Search for the cell housing the specified text and yield its [x, y] center coordinate. 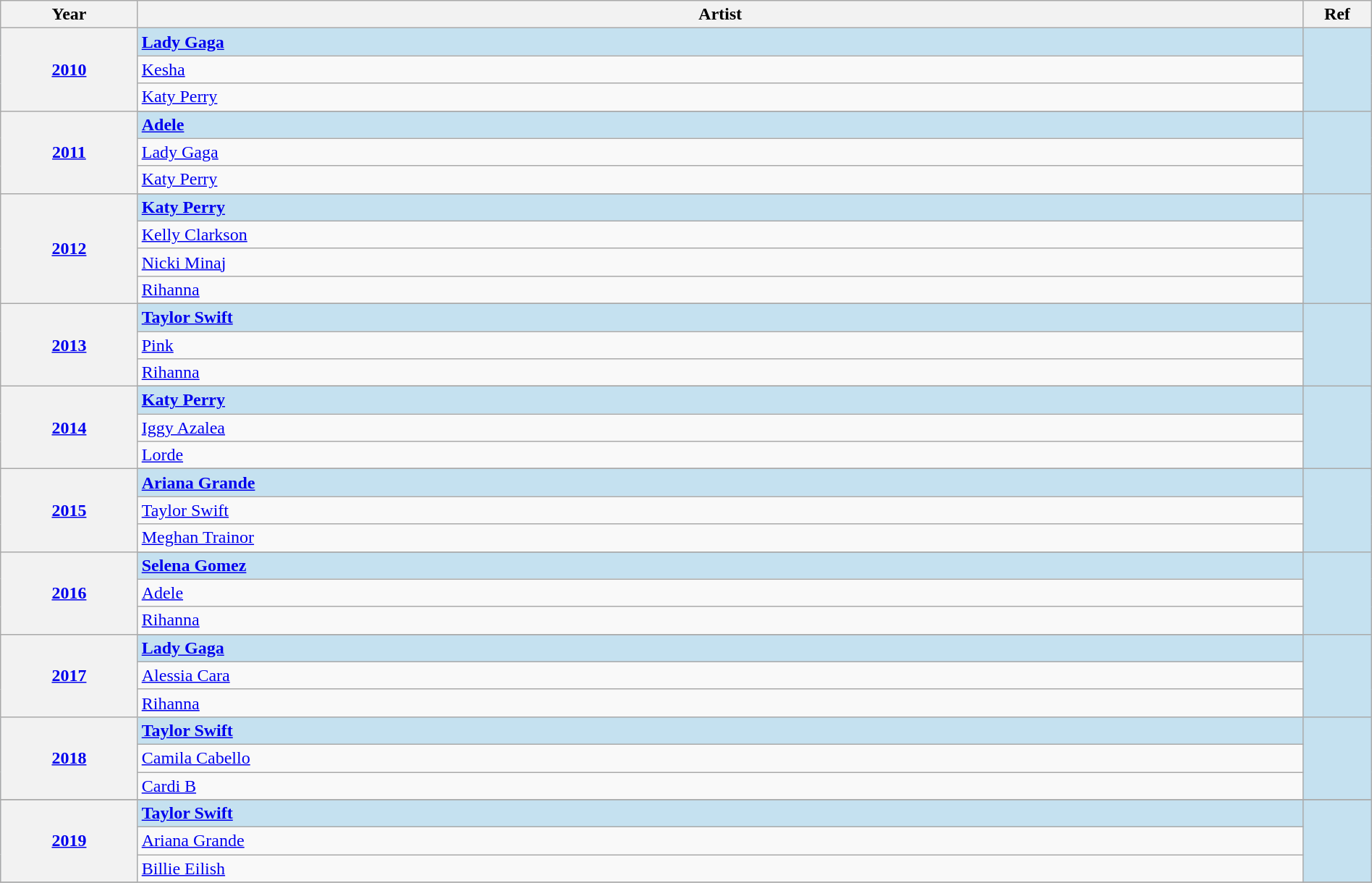
Billie Eilish [720, 869]
Lorde [720, 455]
2014 [69, 428]
Cardi B [720, 785]
2016 [69, 593]
2012 [69, 248]
Camila Cabello [720, 758]
Nicki Minaj [720, 262]
Meghan Trainor [720, 538]
2019 [69, 841]
Iggy Azalea [720, 428]
Kesha [720, 69]
2017 [69, 675]
2018 [69, 758]
Pink [720, 345]
Selena Gomez [720, 565]
2013 [69, 345]
2011 [69, 152]
2015 [69, 510]
Ref [1337, 14]
Artist [720, 14]
2010 [69, 69]
Kelly Clarkson [720, 235]
Alessia Cara [720, 675]
Year [69, 14]
